Find where the given text appears and provide that cell's center as [X, Y] coordinate. 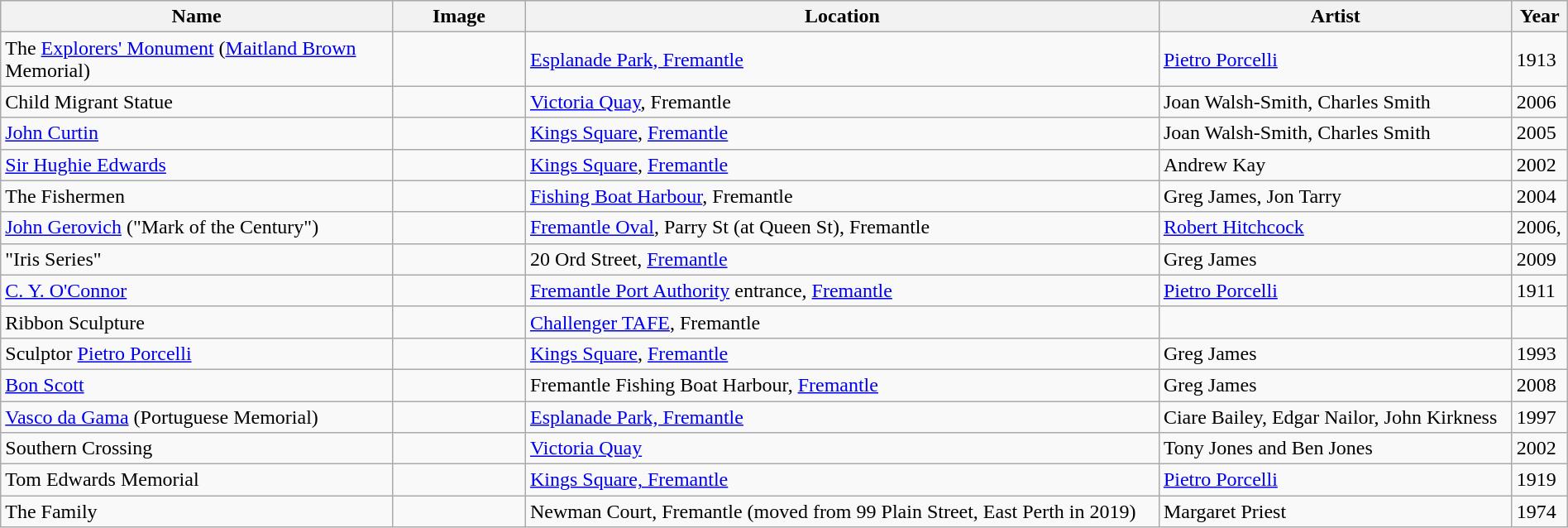
Vasco da Gama (Portuguese Memorial) [197, 416]
Fremantle Fishing Boat Harbour, Fremantle [842, 385]
Fremantle Oval, Parry St (at Queen St), Fremantle [842, 228]
1997 [1540, 416]
Sculptor Pietro Porcelli [197, 353]
John Gerovich ("Mark of the Century") [197, 228]
Ciare Bailey, Edgar Nailor, John Kirkness [1335, 416]
Child Migrant Statue [197, 102]
Southern Crossing [197, 449]
Andrew Kay [1335, 165]
Newman Court, Fremantle (moved from 99 Plain Street, East Perth in 2019) [842, 511]
The Family [197, 511]
Fishing Boat Harbour, Fremantle [842, 196]
1919 [1540, 480]
2005 [1540, 133]
Greg James, Jon Tarry [1335, 196]
Ribbon Sculpture [197, 322]
1993 [1540, 353]
Tony Jones and Ben Jones [1335, 449]
1911 [1540, 290]
2004 [1540, 196]
Challenger TAFE, Fremantle [842, 322]
Bon Scott [197, 385]
Year [1540, 17]
The Explorers' Monument (Maitland Brown Memorial) [197, 60]
Image [458, 17]
2009 [1540, 259]
Location [842, 17]
Fremantle Port Authority entrance, Fremantle [842, 290]
"Iris Series" [197, 259]
20 Ord Street, Fremantle [842, 259]
2006 [1540, 102]
1974 [1540, 511]
John Curtin [197, 133]
2008 [1540, 385]
The Fishermen [197, 196]
1913 [1540, 60]
2006, [1540, 228]
C. Y. O'Connor [197, 290]
Artist [1335, 17]
Name [197, 17]
Tom Edwards Memorial [197, 480]
Margaret Priest [1335, 511]
Victoria Quay, Fremantle [842, 102]
Robert Hitchcock [1335, 228]
Victoria Quay [842, 449]
Sir Hughie Edwards [197, 165]
